For the text-containing cell, return its midpoint in (X, Y) coordinate format. 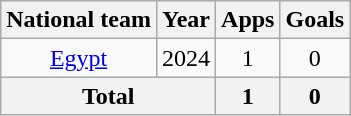
National team (79, 20)
2024 (186, 58)
Apps (248, 20)
Goals (315, 20)
Year (186, 20)
Total (108, 96)
Egypt (79, 58)
